From the cell containing the given text, extract its center point as [X, Y] coordinate. 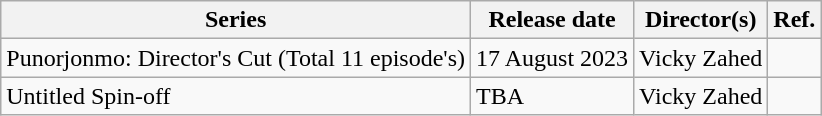
Series [236, 20]
Punorjonmo: Director's Cut (Total 11 episode's) [236, 58]
TBA [552, 96]
Ref. [794, 20]
17 August 2023 [552, 58]
Director(s) [701, 20]
Release date [552, 20]
Untitled Spin-off [236, 96]
